Search for the cell housing the specified text and yield its [x, y] center coordinate. 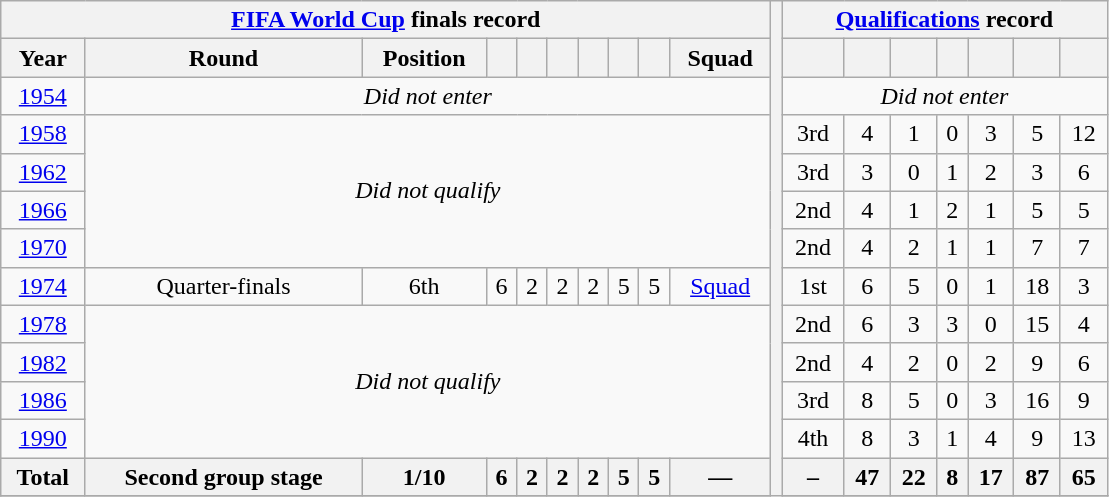
87 [1037, 477]
6th [424, 286]
1966 [43, 210]
22 [914, 477]
Round [224, 58]
12 [1084, 134]
17 [991, 477]
1970 [43, 248]
65 [1084, 477]
15 [1037, 324]
1954 [43, 96]
1986 [43, 400]
1974 [43, 286]
1982 [43, 362]
1978 [43, 324]
Quarter-finals [224, 286]
Qualifications record [944, 20]
Total [43, 477]
1st [813, 286]
18 [1037, 286]
FIFA World Cup finals record [386, 20]
1962 [43, 172]
4th [813, 438]
13 [1084, 438]
47 [867, 477]
16 [1037, 400]
– [813, 477]
1/10 [424, 477]
Second group stage [224, 477]
Year [43, 58]
1958 [43, 134]
— [720, 477]
Position [424, 58]
1990 [43, 438]
